Provide the [x, y] coordinate of the cell's center where the given text is located.  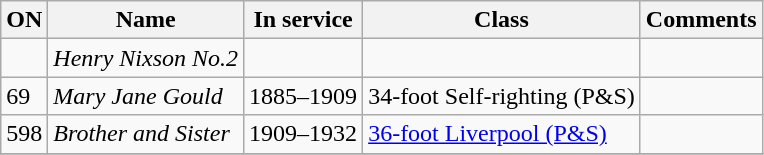
69 [24, 96]
In service [304, 20]
598 [24, 134]
1885–1909 [304, 96]
Name [146, 20]
1909–1932 [304, 134]
Henry Nixson No.2 [146, 58]
Brother and Sister [146, 134]
34-foot Self-righting (P&S) [502, 96]
Class [502, 20]
Mary Jane Gould [146, 96]
36-foot Liverpool (P&S) [502, 134]
ON [24, 20]
Comments [701, 20]
